Detect which cell encompasses the target text, then output its [x, y] center coordinate. 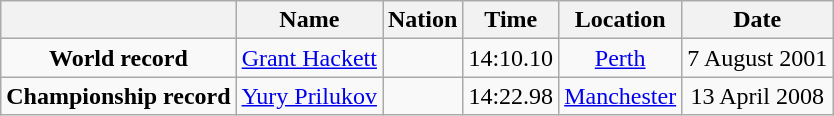
World record [118, 58]
Championship record [118, 96]
14:22.98 [511, 96]
Yury Prilukov [309, 96]
14:10.10 [511, 58]
Perth [620, 58]
13 April 2008 [758, 96]
Name [309, 20]
Grant Hackett [309, 58]
Manchester [620, 96]
7 August 2001 [758, 58]
Location [620, 20]
Date [758, 20]
Time [511, 20]
Nation [422, 20]
